Detect which cell encompasses the target text, then output its (x, y) center coordinate. 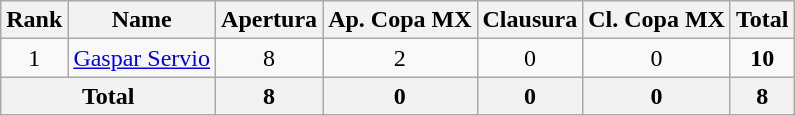
10 (762, 58)
Name (142, 20)
Clausura (530, 20)
Gaspar Servio (142, 58)
Cl. Copa MX (657, 20)
Rank (34, 20)
Ap. Copa MX (400, 20)
2 (400, 58)
1 (34, 58)
Apertura (270, 20)
